Detect which cell encompasses the target text, then output its [X, Y] center coordinate. 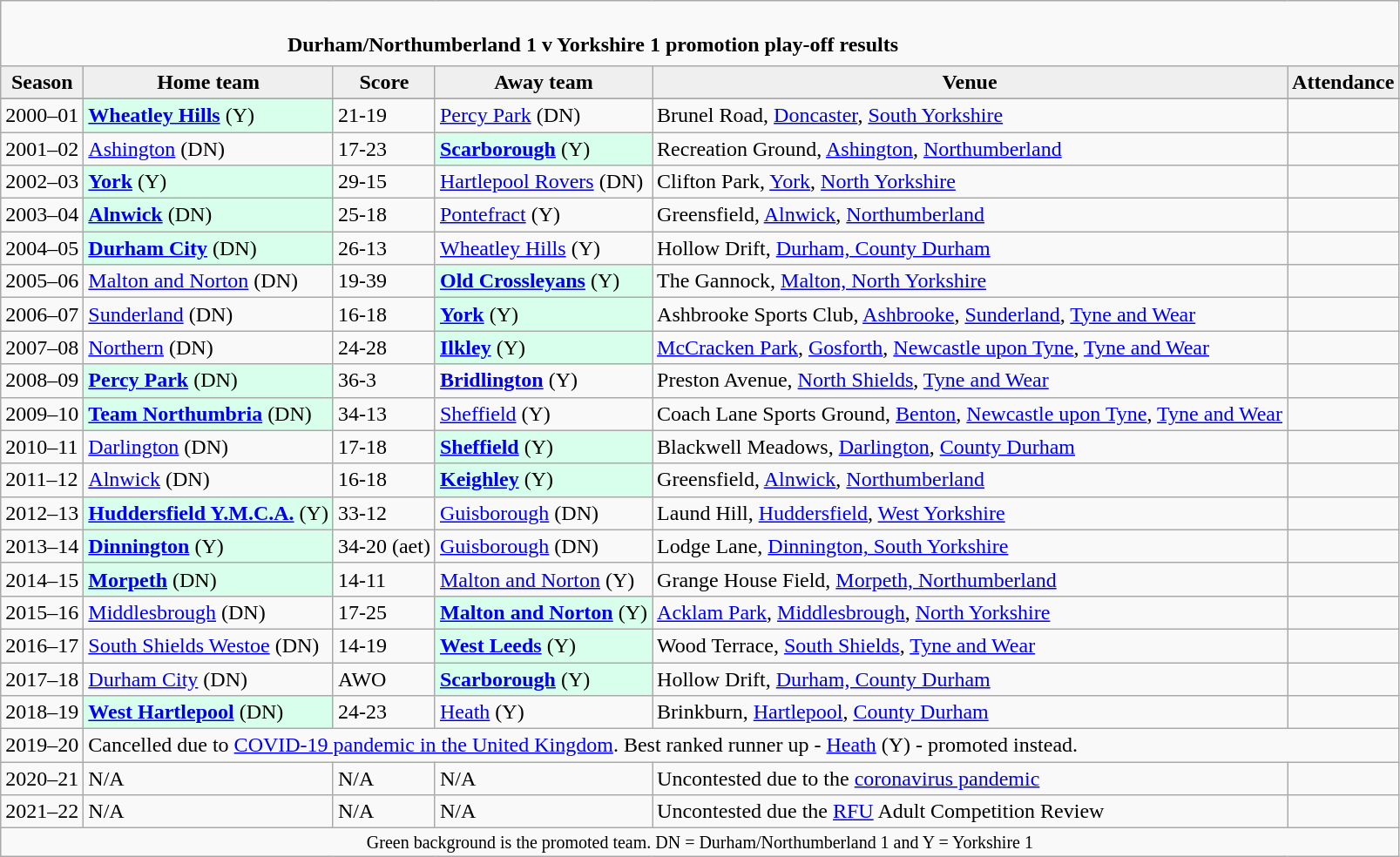
Ilkley (Y) [544, 348]
2018–19 [42, 712]
2013–14 [42, 546]
2019–20 [42, 746]
South Shields Westoe (DN) [209, 645]
Attendance [1343, 82]
Score [383, 82]
Away team [544, 82]
Grange House Field, Morpeth, Northumberland [971, 579]
Brinkburn, Hartlepool, County Durham [971, 712]
Laund Hill, Huddersfield, West Yorkshire [971, 513]
2001–02 [42, 149]
Blackwell Meadows, Darlington, County Durham [971, 447]
2006–07 [42, 314]
Brunel Road, Doncaster, South Yorkshire [971, 115]
Season [42, 82]
34-13 [383, 414]
14-19 [383, 645]
Old Crossleyans (Y) [544, 281]
Morpeth (DN) [209, 579]
The Gannock, Malton, North Yorkshire [971, 281]
Bridlington (Y) [544, 381]
McCracken Park, Gosforth, Newcastle upon Tyne, Tyne and Wear [971, 348]
17-18 [383, 447]
2009–10 [42, 414]
14-11 [383, 579]
Heath (Y) [544, 712]
Ashington (DN) [209, 149]
Wood Terrace, South Shields, Tyne and Wear [971, 645]
2016–17 [42, 645]
26-13 [383, 248]
Hartlepool Rovers (DN) [544, 182]
2000–01 [42, 115]
Ashbrooke Sports Club, Ashbrooke, Sunderland, Tyne and Wear [971, 314]
17-25 [383, 612]
2002–03 [42, 182]
2015–16 [42, 612]
2003–04 [42, 215]
Huddersfield Y.M.C.A. (Y) [209, 513]
2014–15 [42, 579]
2020–21 [42, 779]
24-28 [383, 348]
2017–18 [42, 678]
25-18 [383, 215]
Clifton Park, York, North Yorkshire [971, 182]
Keighley (Y) [544, 480]
2007–08 [42, 348]
Recreation Ground, Ashington, Northumberland [971, 149]
Sunderland (DN) [209, 314]
Green background is the promoted team. DN = Durham/Northumberland 1 and Y = Yorkshire 1 [700, 843]
29-15 [383, 182]
2012–13 [42, 513]
Acklam Park, Middlesbrough, North Yorkshire [971, 612]
2005–06 [42, 281]
Lodge Lane, Dinnington, South Yorkshire [971, 546]
Uncontested due the RFU Adult Competition Review [971, 812]
Preston Avenue, North Shields, Tyne and Wear [971, 381]
Darlington (DN) [209, 447]
Team Northumbria (DN) [209, 414]
Pontefract (Y) [544, 215]
Malton and Norton (DN) [209, 281]
33-12 [383, 513]
West Hartlepool (DN) [209, 712]
Coach Lane Sports Ground, Benton, Newcastle upon Tyne, Tyne and Wear [971, 414]
2008–09 [42, 381]
2004–05 [42, 248]
Venue [971, 82]
36-3 [383, 381]
17-23 [383, 149]
Home team [209, 82]
34-20 (aet) [383, 546]
21-19 [383, 115]
Middlesbrough (DN) [209, 612]
Uncontested due to the coronavirus pandemic [971, 779]
Northern (DN) [209, 348]
Cancelled due to COVID-19 pandemic in the United Kingdom. Best ranked runner up - Heath (Y) - promoted instead. [741, 746]
2010–11 [42, 447]
AWO [383, 678]
24-23 [383, 712]
Dinnington (Y) [209, 546]
19-39 [383, 281]
2021–22 [42, 812]
West Leeds (Y) [544, 645]
2011–12 [42, 480]
